Locate the cell with the specified text and output its (x, y) center coordinate. 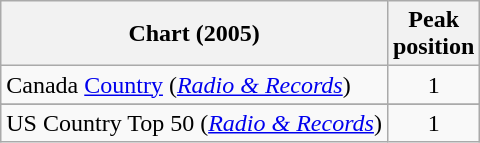
Peakposition (433, 34)
Canada Country (Radio & Records) (194, 85)
US Country Top 50 (Radio & Records) (194, 123)
Chart (2005) (194, 34)
